Capture the cell that displays the provided text and extract its [X, Y] central coordinate. 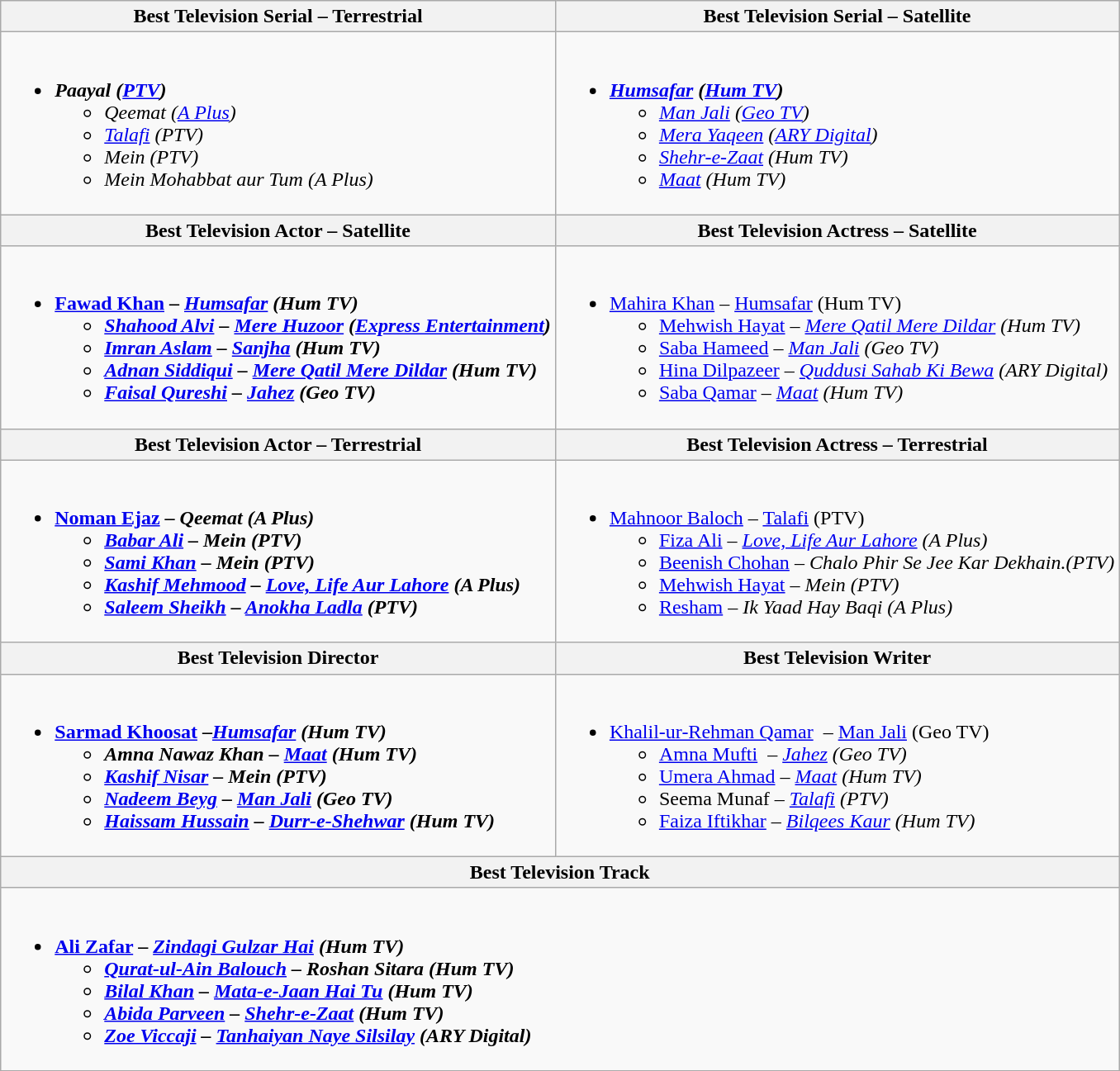
Best Television Actor – Terrestrial [278, 444]
Best Television Actress – Terrestrial [837, 444]
Best Television Director [278, 658]
Humsafar (Hum TV)Man Jali (Geo TV)Mera Yaqeen (ARY Digital)Shehr-e-Zaat (Hum TV)Maat (Hum TV) [837, 124]
Best Television Serial – Terrestrial [278, 17]
Best Television Actress – Satellite [837, 230]
Best Television Serial – Satellite [837, 17]
Best Television Track [560, 872]
Best Television Actor – Satellite [278, 230]
Paayal (PTV)Qeemat (A Plus)Talafi (PTV)Mein (PTV)Mein Mohabbat aur Tum (A Plus) [278, 124]
Best Television Writer [837, 658]
